Search for the cell housing the specified text and yield its [x, y] center coordinate. 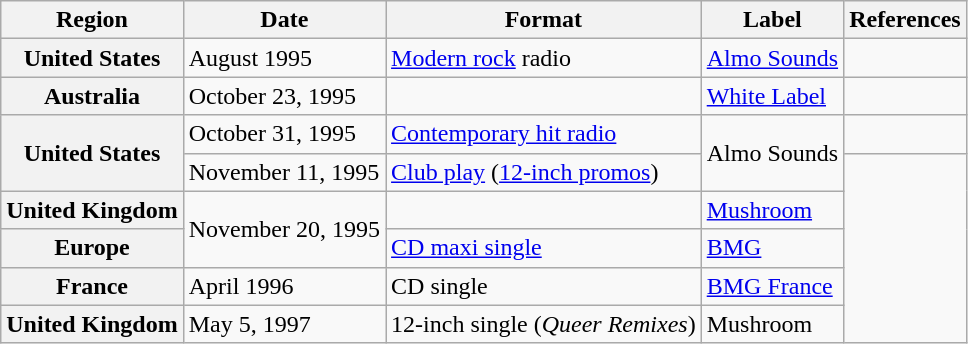
12-inch single (Queer Remixes) [544, 324]
CD single [544, 286]
October 23, 1995 [284, 96]
Format [544, 20]
Date [284, 20]
Contemporary hit radio [544, 134]
Australia [92, 96]
CD maxi single [544, 248]
Modern rock radio [544, 58]
BMG [772, 248]
References [906, 20]
Region [92, 20]
November 11, 1995 [284, 172]
France [92, 286]
November 20, 1995 [284, 229]
August 1995 [284, 58]
October 31, 1995 [284, 134]
Label [772, 20]
Europe [92, 248]
BMG France [772, 286]
White Label [772, 96]
May 5, 1997 [284, 324]
April 1996 [284, 286]
Club play (12-inch promos) [544, 172]
